Identify which cell holds the provided text, then report its (X, Y) central coordinate. 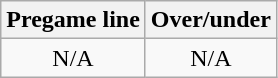
Pregame line (74, 20)
Over/under (210, 20)
